Determine the [X, Y] coordinate at the center of the cell enclosing the given text.  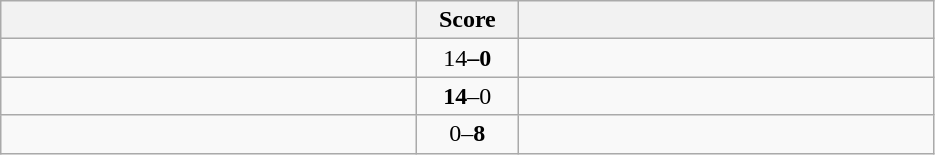
0–8 [468, 134]
Score [468, 20]
